Return the (X, Y) coordinate for the center point of the cell that contains the specified text.  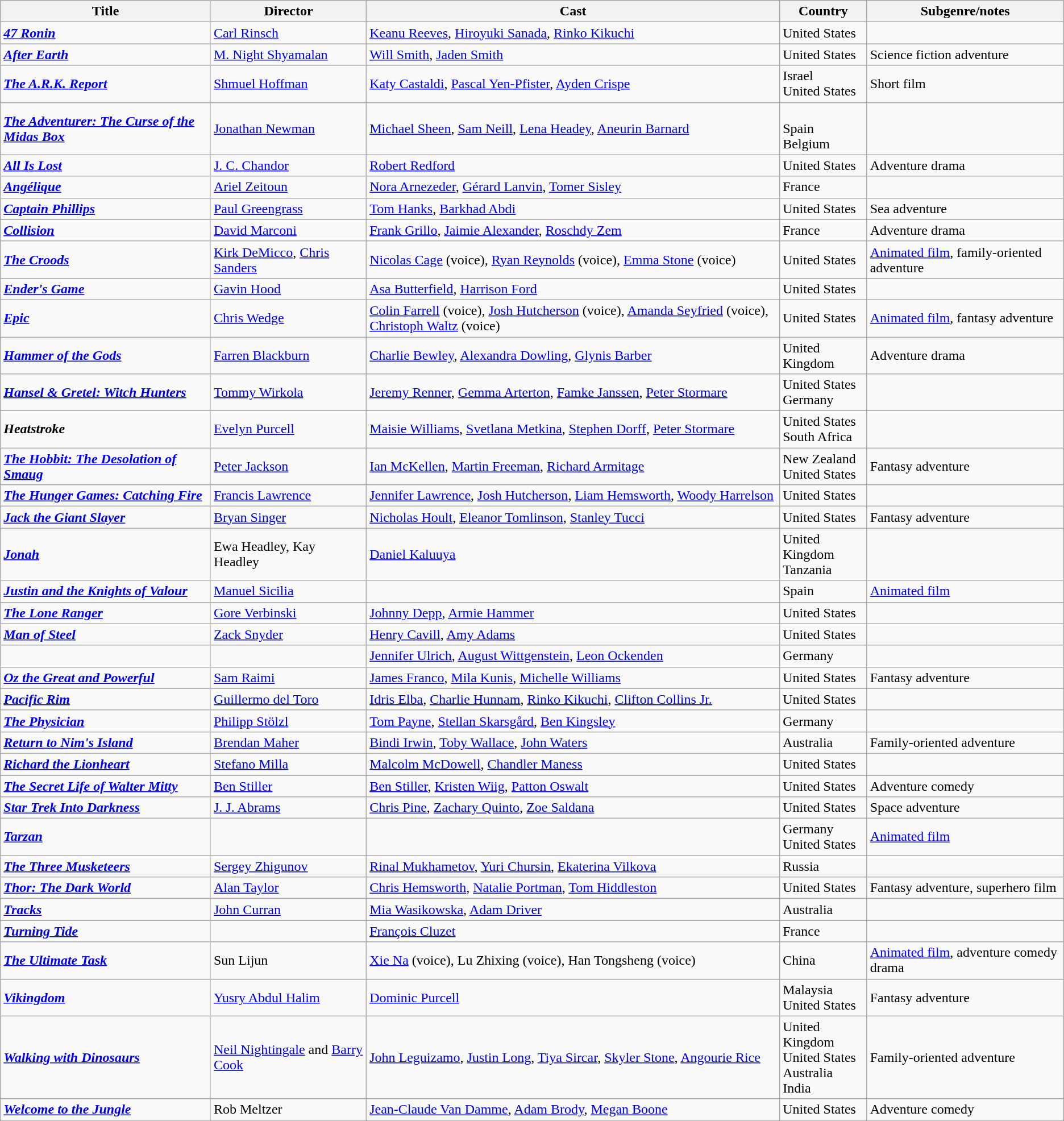
Jeremy Renner, Gemma Arterton, Famke Janssen, Peter Stormare (573, 392)
Frank Grillo, Jaimie Alexander, Roschdy Zem (573, 230)
Yusry Abdul Halim (288, 997)
Evelyn Purcell (288, 430)
Philipp Stölzl (288, 721)
Tom Hanks, Barkhad Abdi (573, 209)
Vikingdom (106, 997)
J. C. Chandor (288, 165)
Chris Pine, Zachary Quinto, Zoe Saldana (573, 808)
Shmuel Hoffman (288, 84)
The Hunger Games: Catching Fire (106, 496)
IsraelUnited States (823, 84)
Guillermo del Toro (288, 699)
Jennifer Ulrich, August Wittgenstein, Leon Ockenden (573, 656)
Nicolas Cage (voice), Ryan Reynolds (voice), Emma Stone (voice) (573, 259)
United StatesGermany (823, 392)
Rob Meltzer (288, 1110)
Science fiction adventure (965, 55)
Short film (965, 84)
Sun Lijun (288, 961)
Will Smith, Jaden Smith (573, 55)
David Marconi (288, 230)
Animated film, family-oriented adventure (965, 259)
James Franco, Mila Kunis, Michelle Williams (573, 678)
Ben Stiller, Kristen Wiig, Patton Oswalt (573, 786)
Colin Farrell (voice), Josh Hutcherson (voice), Amanda Seyfried (voice), Christoph Waltz (voice) (573, 318)
Return to Nim's Island (106, 742)
Angélique (106, 187)
The Croods (106, 259)
MalaysiaUnited States (823, 997)
Manuel Sicilia (288, 591)
Francis Lawrence (288, 496)
Sam Raimi (288, 678)
Chris Wedge (288, 318)
Welcome to the Jungle (106, 1110)
Star Trek Into Darkness (106, 808)
Spain (823, 591)
Jonathan Newman (288, 128)
M. Night Shyamalan (288, 55)
Johnny Depp, Armie Hammer (573, 613)
GermanyUnited States (823, 837)
47 Ronin (106, 33)
Chris Hemsworth, Natalie Portman, Tom Hiddleston (573, 888)
Nora Arnezeder, Gérard Lanvin, Tomer Sisley (573, 187)
Michael Sheen, Sam Neill, Lena Headey, Aneurin Barnard (573, 128)
The Secret Life of Walter Mitty (106, 786)
New ZealandUnited States (823, 466)
Justin and the Knights of Valour (106, 591)
Richard the Lionheart (106, 764)
Jonah (106, 554)
Peter Jackson (288, 466)
Russia (823, 866)
Animated film, adventure comedy drama (965, 961)
Hammer of the Gods (106, 355)
SpainBelgium (823, 128)
Zack Snyder (288, 634)
United KingdomUnited StatesAustraliaIndia (823, 1057)
Mia Wasikowska, Adam Driver (573, 910)
Ariel Zeitoun (288, 187)
Jack the Giant Slayer (106, 517)
Tracks (106, 910)
Nicholas Hoult, Eleanor Tomlinson, Stanley Tucci (573, 517)
Rinal Mukhametov, Yuri Chursin, Ekaterina Vilkova (573, 866)
John Curran (288, 910)
United Kingdom (823, 355)
Title (106, 11)
Space adventure (965, 808)
Hansel & Gretel: Witch Hunters (106, 392)
Thor: The Dark World (106, 888)
J. J. Abrams (288, 808)
Captain Phillips (106, 209)
Ian McKellen, Martin Freeman, Richard Armitage (573, 466)
Country (823, 11)
Maisie Williams, Svetlana Metkina, Stephen Dorff, Peter Stormare (573, 430)
China (823, 961)
Stefano Milla (288, 764)
Tarzan (106, 837)
Xie Na (voice), Lu Zhixing (voice), Han Tongsheng (voice) (573, 961)
Bryan Singer (288, 517)
Tommy Wirkola (288, 392)
Gore Verbinski (288, 613)
The Hobbit: The Desolation of Smaug (106, 466)
Heatstroke (106, 430)
Neil Nightingale and Barry Cook (288, 1057)
Brendan Maher (288, 742)
Sergey Zhigunov (288, 866)
After Earth (106, 55)
Collision (106, 230)
Robert Redford (573, 165)
United KingdomTanzania (823, 554)
Ewa Headley, Kay Headley (288, 554)
Gavin Hood (288, 289)
Bindi Irwin, Toby Wallace, John Waters (573, 742)
The Three Musketeers (106, 866)
The Lone Ranger (106, 613)
Henry Cavill, Amy Adams (573, 634)
François Cluzet (573, 931)
Katy Castaldi, Pascal Yen-Pfister, Ayden Crispe (573, 84)
Keanu Reeves, Hiroyuki Sanada, Rinko Kikuchi (573, 33)
Cast (573, 11)
The Adventurer: The Curse of the Midas Box (106, 128)
Sea adventure (965, 209)
Fantasy adventure, superhero film (965, 888)
Malcolm McDowell, Chandler Maness (573, 764)
Oz the Great and Powerful (106, 678)
Alan Taylor (288, 888)
Paul Greengrass (288, 209)
United StatesSouth Africa (823, 430)
Turning Tide (106, 931)
All Is Lost (106, 165)
Ben Stiller (288, 786)
Pacific Rim (106, 699)
The Ultimate Task (106, 961)
Director (288, 11)
Ender's Game (106, 289)
Man of Steel (106, 634)
The A.R.K. Report (106, 84)
Epic (106, 318)
Asa Butterfield, Harrison Ford (573, 289)
John Leguizamo, Justin Long, Tiya Sircar, Skyler Stone, Angourie Rice (573, 1057)
Tom Payne, Stellan Skarsgård, Ben Kingsley (573, 721)
Jennifer Lawrence, Josh Hutcherson, Liam Hemsworth, Woody Harrelson (573, 496)
Idris Elba, Charlie Hunnam, Rinko Kikuchi, Clifton Collins Jr. (573, 699)
The Physician (106, 721)
Dominic Purcell (573, 997)
Jean-Claude Van Damme, Adam Brody, Megan Boone (573, 1110)
Animated film, fantasy adventure (965, 318)
Farren Blackburn (288, 355)
Carl Rinsch (288, 33)
Walking with Dinosaurs (106, 1057)
Kirk DeMicco, Chris Sanders (288, 259)
Subgenre/notes (965, 11)
Charlie Bewley, Alexandra Dowling, Glynis Barber (573, 355)
Daniel Kaluuya (573, 554)
